Extract the [x, y] coordinate from the center of the cell holding the provided text.  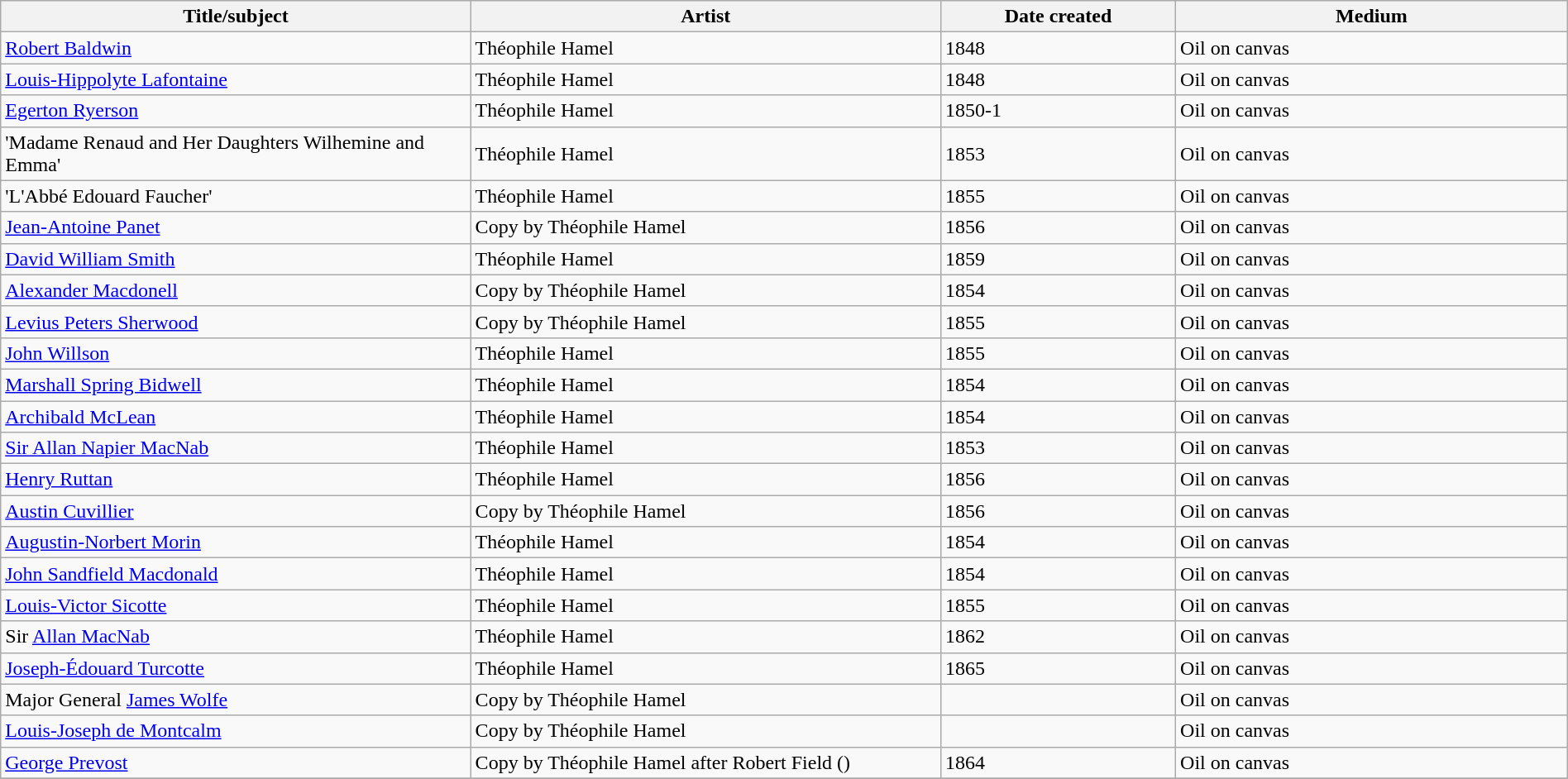
Louis-Hippolyte Lafontaine [236, 79]
1862 [1058, 637]
Robert Baldwin [236, 48]
Major General James Wolfe [236, 700]
Louis-Victor Sicotte [236, 605]
John Sandfield Macdonald [236, 574]
Levius Peters Sherwood [236, 322]
John Willson [236, 353]
'Madame Renaud and Her Daughters Wilhemine and Emma' [236, 154]
Egerton Ryerson [236, 111]
Augustin-Norbert Morin [236, 542]
Archibald McLean [236, 416]
Date created [1058, 17]
David William Smith [236, 259]
Austin Cuvillier [236, 511]
1864 [1058, 762]
Title/subject [236, 17]
Medium [1372, 17]
Louis-Joseph de Montcalm [236, 731]
Henry Ruttan [236, 480]
1865 [1058, 668]
Marshall Spring Bidwell [236, 385]
Sir Allan Napier MacNab [236, 448]
Sir Allan MacNab [236, 637]
Joseph-Édouard Turcotte [236, 668]
Jean-Antoine Panet [236, 227]
Alexander Macdonell [236, 290]
1850-1 [1058, 111]
1859 [1058, 259]
Artist [705, 17]
George Prevost [236, 762]
Copy by Théophile Hamel after Robert Field () [705, 762]
'L'Abbé Edouard Faucher' [236, 196]
